Provide the (x, y) coordinate of the cell's center where the given text is located.  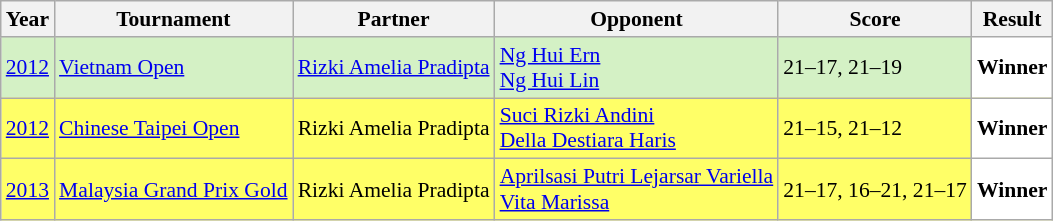
Year (28, 19)
Partner (394, 19)
Aprilsasi Putri Lejarsar Variella Vita Marissa (637, 190)
21–17, 21–19 (875, 68)
Ng Hui Ern Ng Hui Lin (637, 68)
21–15, 21–12 (875, 128)
2013 (28, 190)
21–17, 16–21, 21–17 (875, 190)
Tournament (174, 19)
Vietnam Open (174, 68)
Opponent (637, 19)
Suci Rizki Andini Della Destiara Haris (637, 128)
Result (1012, 19)
Chinese Taipei Open (174, 128)
Score (875, 19)
Malaysia Grand Prix Gold (174, 190)
